Detect which cell encompasses the target text, then output its [x, y] center coordinate. 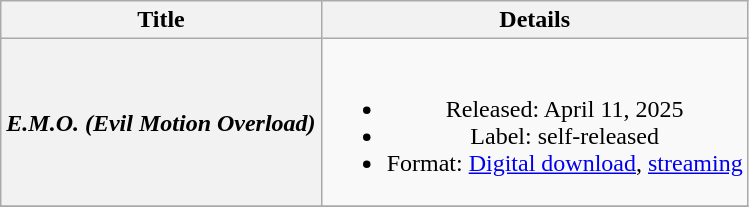
Details [534, 20]
E.M.O. (Evil Motion Overload) [161, 122]
Released: April 11, 2025Label: self-releasedFormat: Digital download, streaming [534, 122]
Title [161, 20]
